Search for the cell housing the specified text and yield its [X, Y] center coordinate. 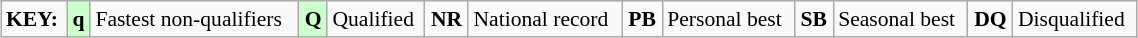
Disqualified [1075, 19]
Fastest non-qualifiers [194, 19]
Seasonal best [900, 19]
Q [314, 19]
NR [447, 19]
Qualified [376, 19]
DQ [990, 19]
National record [545, 19]
KEY: [34, 19]
SB [814, 19]
PB [642, 19]
q [78, 19]
Personal best [728, 19]
